Output the [x, y] coordinate of the center of the cell containing the given text.  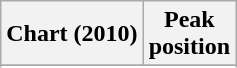
Chart (2010) [72, 34]
Peakposition [189, 34]
